For the text-containing cell, return its midpoint in [x, y] coordinate format. 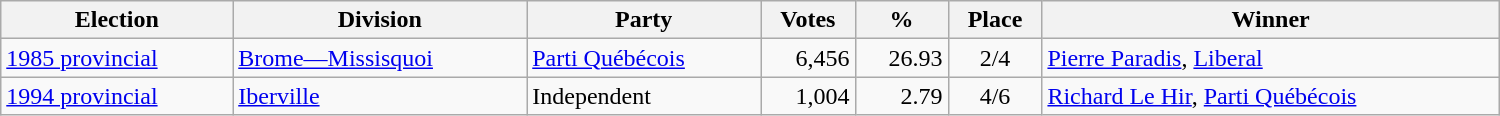
Iberville [380, 96]
2/4 [995, 58]
Richard Le Hir, Parti Québécois [1270, 96]
% [902, 20]
4/6 [995, 96]
Winner [1270, 20]
Votes [808, 20]
6,456 [808, 58]
Party [644, 20]
26.93 [902, 58]
Parti Québécois [644, 58]
1985 provincial [117, 58]
2.79 [902, 96]
Place [995, 20]
Pierre Paradis, Liberal [1270, 58]
Brome—Missisquoi [380, 58]
1994 provincial [117, 96]
Division [380, 20]
Election [117, 20]
1,004 [808, 96]
Independent [644, 96]
